Extract the [X, Y] coordinate from the center of the cell holding the provided text.  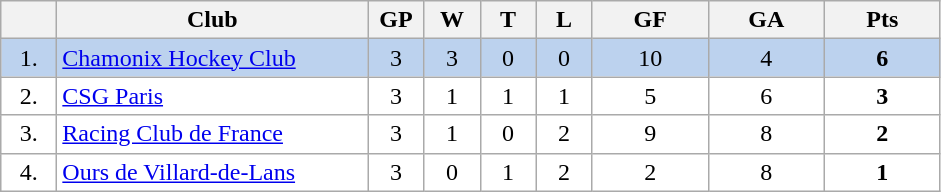
GF [650, 20]
5 [650, 96]
CSG Paris [212, 96]
4 [766, 58]
W [452, 20]
Ours de Villard-de-Lans [212, 172]
T [508, 20]
GA [766, 20]
Chamonix Hockey Club [212, 58]
Pts [882, 20]
3. [29, 134]
9 [650, 134]
10 [650, 58]
4. [29, 172]
L [564, 20]
2. [29, 96]
1. [29, 58]
Racing Club de France [212, 134]
GP [396, 20]
Club [212, 20]
